Determine the [X, Y] coordinate at the center of the cell enclosing the given text.  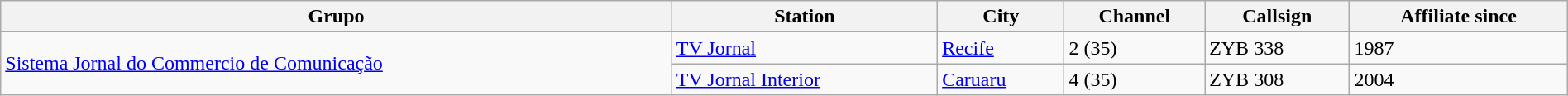
2 (35) [1135, 48]
Recife [1001, 48]
ZYB 338 [1277, 48]
Caruaru [1001, 79]
Callsign [1277, 17]
Grupo [336, 17]
Channel [1135, 17]
Station [804, 17]
City [1001, 17]
1987 [1459, 48]
TV Jornal [804, 48]
4 (35) [1135, 79]
ZYB 308 [1277, 79]
Affiliate since [1459, 17]
Sistema Jornal do Commercio de Comunicação [336, 64]
2004 [1459, 79]
TV Jornal Interior [804, 79]
